For the text-containing cell, return its midpoint in (X, Y) coordinate format. 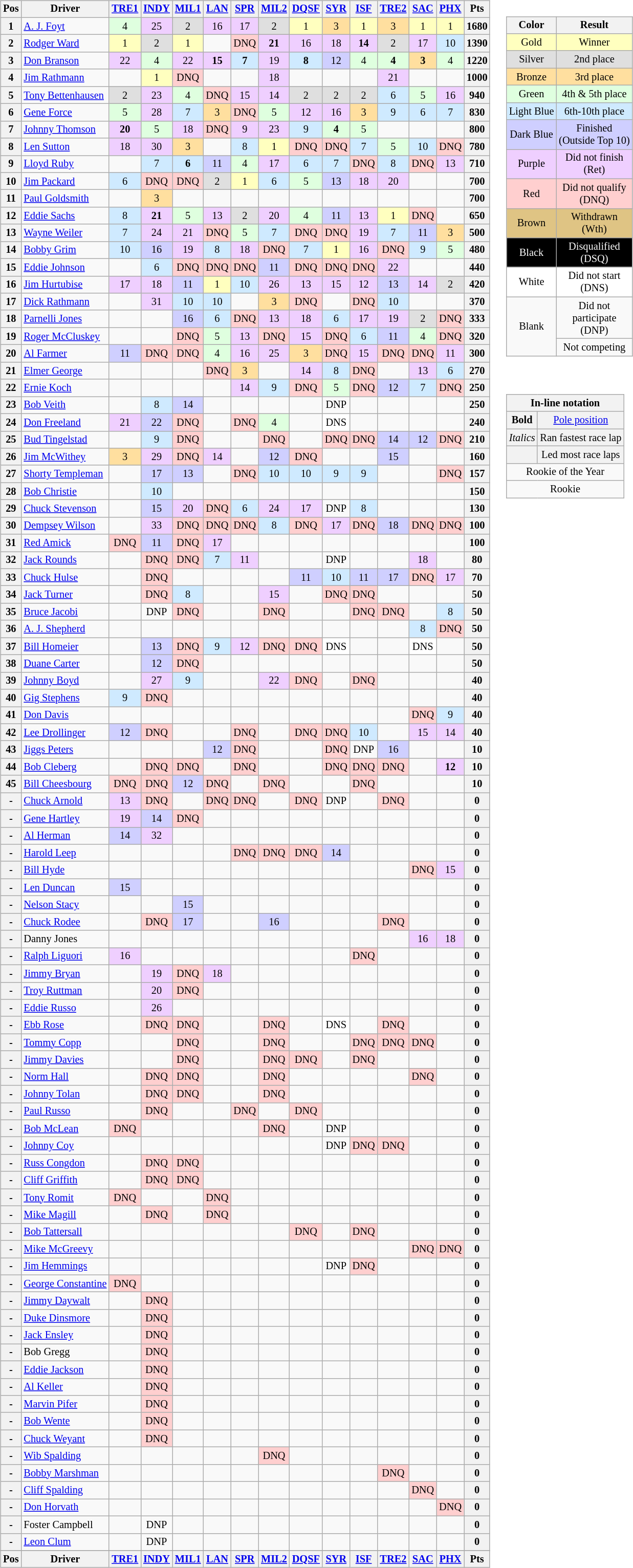
Tony Romit (65, 1197)
270 (477, 371)
800 (477, 129)
Gig Stephens (65, 698)
Did not qualify(DNQ) (594, 193)
Bobby Grim (65, 250)
Chuck Weyant (65, 1439)
Len Duncan (65, 887)
710 (477, 164)
420 (477, 285)
Result (594, 25)
370 (477, 302)
2nd place (594, 59)
Al Herman (65, 836)
Cliff Griffith (65, 1180)
Jack Turner (65, 595)
Jiggs Peters (65, 750)
Rookie of the Year (565, 472)
Chuck Arnold (65, 801)
Not competing (594, 347)
Bob Christie (65, 491)
Tony Bettenhausen (65, 95)
Blank (531, 326)
Bill Homeier (65, 646)
Al Farmer (65, 354)
Jim McWithey (65, 457)
Eddie Russo (65, 1008)
Wayne Weiler (65, 233)
Bobby Marshman (65, 1473)
Jim Packard (65, 181)
Lloyd Ruby (65, 164)
480 (477, 250)
Danny Jones (65, 939)
Mike McGreevy (65, 1249)
1390 (477, 43)
Bill Cheesbourg (65, 784)
Norm Hall (65, 1077)
Dark Blue (531, 135)
White (531, 282)
Jack Rounds (65, 560)
35 (11, 612)
Rodger Ward (65, 43)
Parnelli Jones (65, 319)
Bold (522, 420)
Red Amick (65, 543)
Bob Wente (65, 1421)
38 (11, 664)
Leon Clum (65, 1542)
Marvin Pifer (65, 1404)
Johnny Boyd (65, 681)
Cliff Spalding (65, 1490)
320 (477, 336)
Russ Congdon (65, 1163)
Johnny Thomson (65, 129)
830 (477, 113)
240 (477, 422)
Paul Goldsmith (65, 199)
Did not finish(Ret) (594, 164)
Roger McCluskey (65, 336)
Ebb Rose (65, 1025)
Gold (531, 42)
Jim Hurtubise (65, 285)
Withdrawn(Wth) (594, 223)
Len Sutton (65, 147)
Chuck Hulse (65, 577)
Eddie Sachs (65, 216)
A. J. Shepherd (65, 629)
Al Keller (65, 1387)
Don Horvath (65, 1508)
157 (477, 474)
Duke Dinsmore (65, 1318)
Lee Drollinger (65, 732)
Don Freeland (65, 422)
Johnny Coy (65, 1146)
Gene Force (65, 113)
Color (531, 25)
Tommy Copp (65, 1042)
Bill Hyde (65, 870)
Brown (531, 223)
Red (531, 193)
Dempsey Wilson (65, 526)
Did not start(DNS) (594, 282)
780 (477, 147)
Light Blue (531, 111)
Led most race laps (580, 455)
Rookie (565, 489)
Bob Cleberg (65, 767)
Finished(Outside Top 10) (594, 135)
Jimmy Davies (65, 1060)
Don Davis (65, 715)
210 (477, 440)
333 (477, 319)
Troy Ruttman (65, 991)
300 (477, 354)
Jim Hemmings (65, 1267)
Jim Rathmann (65, 78)
Paul Russo (65, 1112)
Did notparticipate(DNP) (594, 318)
Silver (531, 59)
Disqualified(DSQ) (594, 253)
Eddie Jackson (65, 1369)
42 (11, 732)
Nelson Stacy (65, 905)
Ran fastest race lap (580, 438)
Jimmy Daywalt (65, 1301)
Wib Spalding (65, 1456)
36 (11, 629)
1220 (477, 61)
41 (11, 715)
37 (11, 646)
Jack Ensley (65, 1335)
44 (11, 767)
Harold Leep (65, 853)
Ralph Liguori (65, 956)
Winner (594, 42)
45 (11, 784)
500 (477, 233)
Pole position (580, 420)
Bob Tattersall (65, 1232)
Bob McLean (65, 1128)
Jimmy Bryan (65, 973)
34 (11, 595)
Shorty Templeman (65, 474)
Bronze (531, 77)
Bob Veith (65, 405)
70 (477, 577)
Mike Magill (65, 1215)
160 (477, 457)
Purple (531, 164)
940 (477, 95)
Chuck Stevenson (65, 509)
In-line notation (565, 403)
43 (11, 750)
6th-10th place (594, 111)
Ernie Koch (65, 388)
George Constantine (65, 1283)
130 (477, 509)
Dick Rathmann (65, 302)
80 (477, 560)
Chuck Rodee (65, 922)
150 (477, 491)
Johnny Tolan (65, 1094)
Bud Tingelstad (65, 440)
650 (477, 216)
39 (11, 681)
4th & 5th place (594, 94)
Gene Hartley (65, 818)
3rd place (594, 77)
440 (477, 267)
Bruce Jacobi (65, 612)
Italics (522, 438)
Foster Campbell (65, 1525)
Elmer George (65, 371)
1680 (477, 26)
Black (531, 253)
Bob Gregg (65, 1353)
Eddie Johnson (65, 267)
Duane Carter (65, 664)
1000 (477, 78)
Green (531, 94)
A. J. Foyt (65, 26)
Don Branson (65, 61)
